Return (x, y) of the center of cell containing provided text 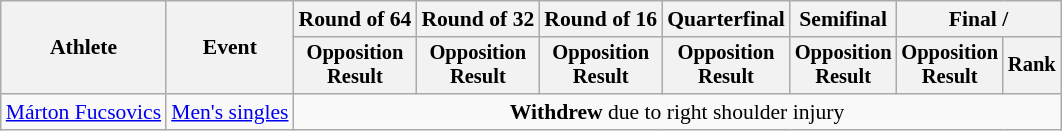
Márton Fucsovics (84, 112)
Final / (978, 19)
Quarterfinal (726, 19)
Round of 32 (478, 19)
Rank (1032, 66)
Men's singles (230, 112)
Round of 16 (600, 19)
Event (230, 48)
Semifinal (844, 19)
Round of 64 (356, 19)
Athlete (84, 48)
Withdrew due to right shoulder injury (678, 112)
